Detect which cell encompasses the target text, then output its (x, y) center coordinate. 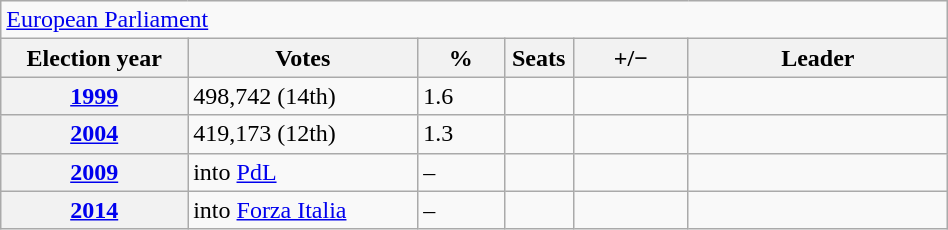
+/− (630, 58)
Votes (303, 58)
419,173 (12th) (303, 134)
498,742 (14th) (303, 96)
into PdL (303, 172)
1999 (94, 96)
Seats (538, 58)
European Parliament (474, 20)
into Forza Italia (303, 210)
Leader (818, 58)
2009 (94, 172)
1.6 (461, 96)
% (461, 58)
1.3 (461, 134)
Election year (94, 58)
2004 (94, 134)
2014 (94, 210)
